Capture the cell that displays the provided text and extract its [x, y] central coordinate. 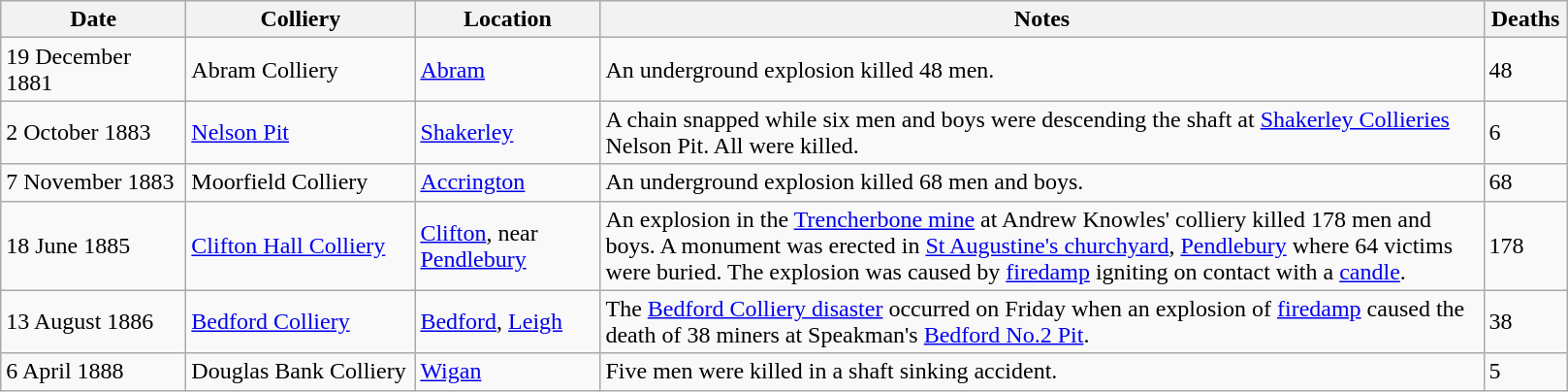
Clifton, near Pendlebury [508, 245]
Five men were killed in a shaft sinking accident. [1041, 372]
Date [93, 19]
Bedford, Leigh [508, 322]
7 November 1883 [93, 182]
Shakerley [508, 132]
Clifton Hall Colliery [301, 245]
Wigan [508, 372]
6 [1525, 132]
Abram [508, 70]
Colliery [301, 19]
Deaths [1525, 19]
68 [1525, 182]
Accrington [508, 182]
Notes [1041, 19]
38 [1525, 322]
13 August 1886 [93, 322]
Location [508, 19]
18 June 1885 [93, 245]
Bedford Colliery [301, 322]
An underground explosion killed 48 men. [1041, 70]
2 October 1883 [93, 132]
Douglas Bank Colliery [301, 372]
178 [1525, 245]
Moorfield Colliery [301, 182]
19 December 1881 [93, 70]
A chain snapped while six men and boys were descending the shaft at Shakerley Collieries Nelson Pit. All were killed. [1041, 132]
Abram Colliery [301, 70]
5 [1525, 372]
48 [1525, 70]
An underground explosion killed 68 men and boys. [1041, 182]
Nelson Pit [301, 132]
The Bedford Colliery disaster occurred on Friday when an explosion of firedamp caused the death of 38 miners at Speakman's Bedford No.2 Pit. [1041, 322]
6 April 1888 [93, 372]
